Identify which cell holds the provided text, then report its (x, y) central coordinate. 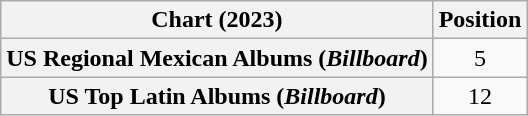
Position (480, 20)
US Top Latin Albums (Billboard) (217, 96)
Chart (2023) (217, 20)
5 (480, 58)
12 (480, 96)
US Regional Mexican Albums (Billboard) (217, 58)
